Scan for the cell matching the given text and deliver its [X, Y] coordinate at center. 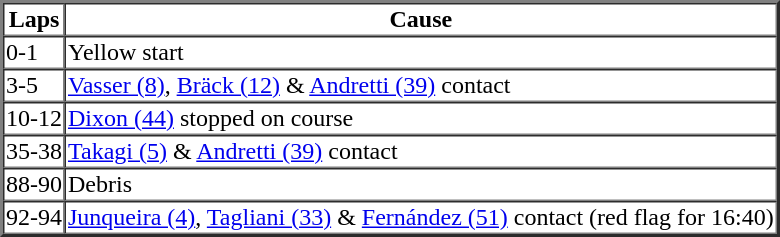
Vasser (8), Bräck (12) & Andretti (39) contact [421, 86]
Junqueira (4), Tagliani (33) & Fernández (51) contact (red flag for 16:40) [421, 218]
0-1 [34, 52]
Takagi (5) & Andretti (39) contact [421, 152]
Cause [421, 20]
Yellow start [421, 52]
35-38 [34, 152]
92-94 [34, 218]
Laps [34, 20]
88-90 [34, 184]
10-12 [34, 118]
3-5 [34, 86]
Dixon (44) stopped on course [421, 118]
Debris [421, 184]
